Determine the [x, y] coordinate at the center of the cell enclosing the given text.  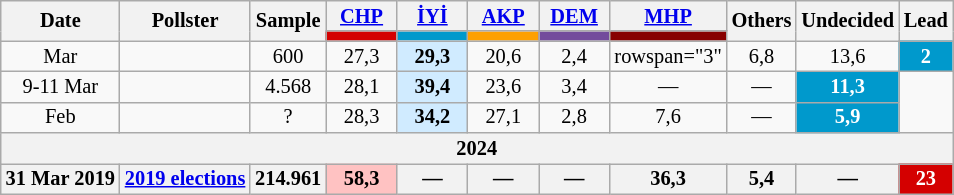
2024 [477, 148]
Mar [60, 56]
AKP [504, 16]
13,6 [848, 56]
Date [60, 20]
Feb [60, 118]
27,1 [504, 118]
23 [926, 178]
DEM [574, 16]
2,4 [574, 56]
20,6 [504, 56]
34,2 [432, 118]
31 Mar 2019 [60, 178]
5,9 [848, 118]
İYİ [432, 16]
39,4 [432, 86]
CHP [362, 16]
58,3 [362, 178]
11,3 [848, 86]
36,3 [668, 178]
23,6 [504, 86]
Lead [926, 20]
Undecided [848, 20]
28,3 [362, 118]
2,8 [574, 118]
Pollster [185, 20]
29,3 [432, 56]
5,4 [762, 178]
2 [926, 56]
214.961 [288, 178]
2019 elections [185, 178]
rowspan="3" [668, 56]
7,6 [668, 118]
6,8 [762, 56]
600 [288, 56]
Sample [288, 20]
? [288, 118]
27,3 [362, 56]
MHP [668, 16]
4.568 [288, 86]
28,1 [362, 86]
Others [762, 20]
3,4 [574, 86]
9-11 Mar [60, 86]
